Capture the cell that displays the provided text and extract its [x, y] central coordinate. 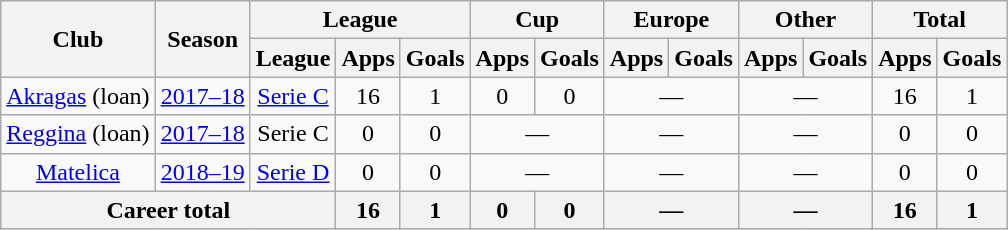
Akragas (loan) [78, 96]
Matelica [78, 172]
Serie D [293, 172]
2018–19 [202, 172]
Total [940, 20]
Europe [671, 20]
Reggina (loan) [78, 134]
Cup [537, 20]
Other [805, 20]
Club [78, 39]
Career total [168, 210]
Season [202, 39]
